Return the [X, Y] coordinate for the center point of the cell that contains the specified text.  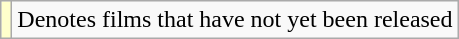
Denotes films that have not yet been released [235, 20]
